Detect which cell encompasses the target text, then output its [X, Y] center coordinate. 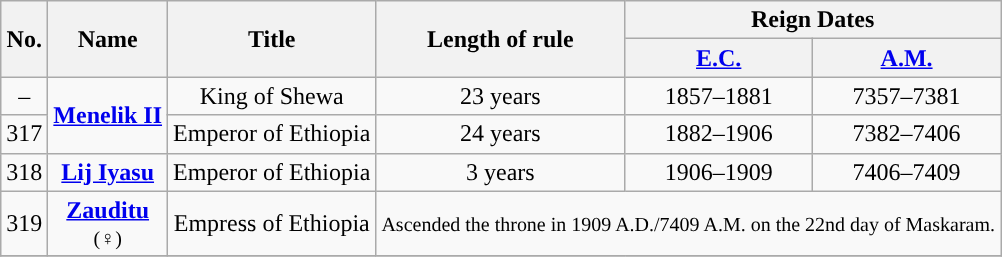
Reign Dates [813, 20]
Zauditu(♀) [108, 224]
1906–1909 [719, 172]
A.M. [907, 58]
– [24, 96]
7357–7381 [907, 96]
3 years [500, 172]
King of Shewa [272, 96]
319 [24, 224]
Ascended the throne in 1909 A.D./7409 A.M. on the 22nd day of Maskaram. [688, 224]
Lij Iyasu [108, 172]
1882–1906 [719, 134]
Length of rule [500, 39]
E.C. [719, 58]
Name [108, 39]
24 years [500, 134]
7382–7406 [907, 134]
7406–7409 [907, 172]
1857–1881 [719, 96]
317 [24, 134]
No. [24, 39]
Menelik II [108, 115]
318 [24, 172]
Empress of Ethiopia [272, 224]
Title [272, 39]
23 years [500, 96]
